Extract the [x, y] coordinate from the center of the cell holding the provided text.  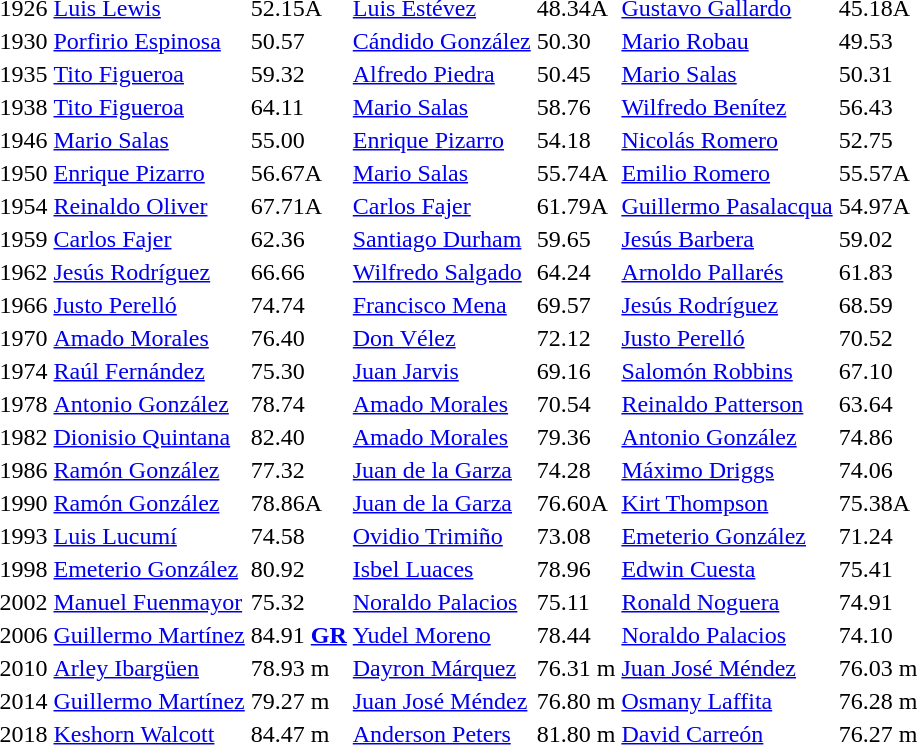
Wilfredo Salgado [442, 272]
79.36 [576, 437]
Jesús Barbera [727, 239]
76.31 m [576, 668]
66.66 [298, 272]
79.27 m [298, 701]
50.30 [576, 41]
Ronald Noguera [727, 602]
Cándido González [442, 41]
Francisco Mena [442, 305]
64.11 [298, 107]
Yudel Moreno [442, 635]
Luis Lucumí [149, 536]
Arnoldo Pallarés [727, 272]
Porfirio Espinosa [149, 41]
Arley Ibargüen [149, 668]
70.54 [576, 404]
54.18 [576, 140]
Dayron Márquez [442, 668]
69.16 [576, 371]
58.76 [576, 107]
72.12 [576, 338]
Don Vélez [442, 338]
78.44 [576, 635]
Dionisio Quintana [149, 437]
59.32 [298, 74]
80.92 [298, 569]
75.32 [298, 602]
67.71A [298, 206]
76.40 [298, 338]
77.32 [298, 470]
Ovidio Trimiño [442, 536]
74.28 [576, 470]
Santiago Durham [442, 239]
61.79A [576, 206]
84.91 GR [298, 635]
Raúl Fernández [149, 371]
75.11 [576, 602]
74.58 [298, 536]
Edwin Cuesta [727, 569]
64.24 [576, 272]
78.86A [298, 503]
62.36 [298, 239]
56.67A [298, 173]
Reinaldo Patterson [727, 404]
82.40 [298, 437]
55.00 [298, 140]
Alfredo Piedra [442, 74]
Reinaldo Oliver [149, 206]
Máximo Driggs [727, 470]
73.08 [576, 536]
50.57 [298, 41]
69.57 [576, 305]
Emilio Romero [727, 173]
74.74 [298, 305]
75.30 [298, 371]
Osmany Laffita [727, 701]
78.93 m [298, 668]
59.65 [576, 239]
Wilfredo Benítez [727, 107]
Juan Jarvis [442, 371]
78.74 [298, 404]
50.45 [576, 74]
78.96 [576, 569]
76.60A [576, 503]
Kirt Thompson [727, 503]
Isbel Luaces [442, 569]
Mario Robau [727, 41]
Guillermo Pasalacqua [727, 206]
76.80 m [576, 701]
55.74A [576, 173]
Nicolás Romero [727, 140]
Manuel Fuenmayor [149, 602]
Salomón Robbins [727, 371]
